Scan for the cell matching the given text and deliver its (X, Y) coordinate at center. 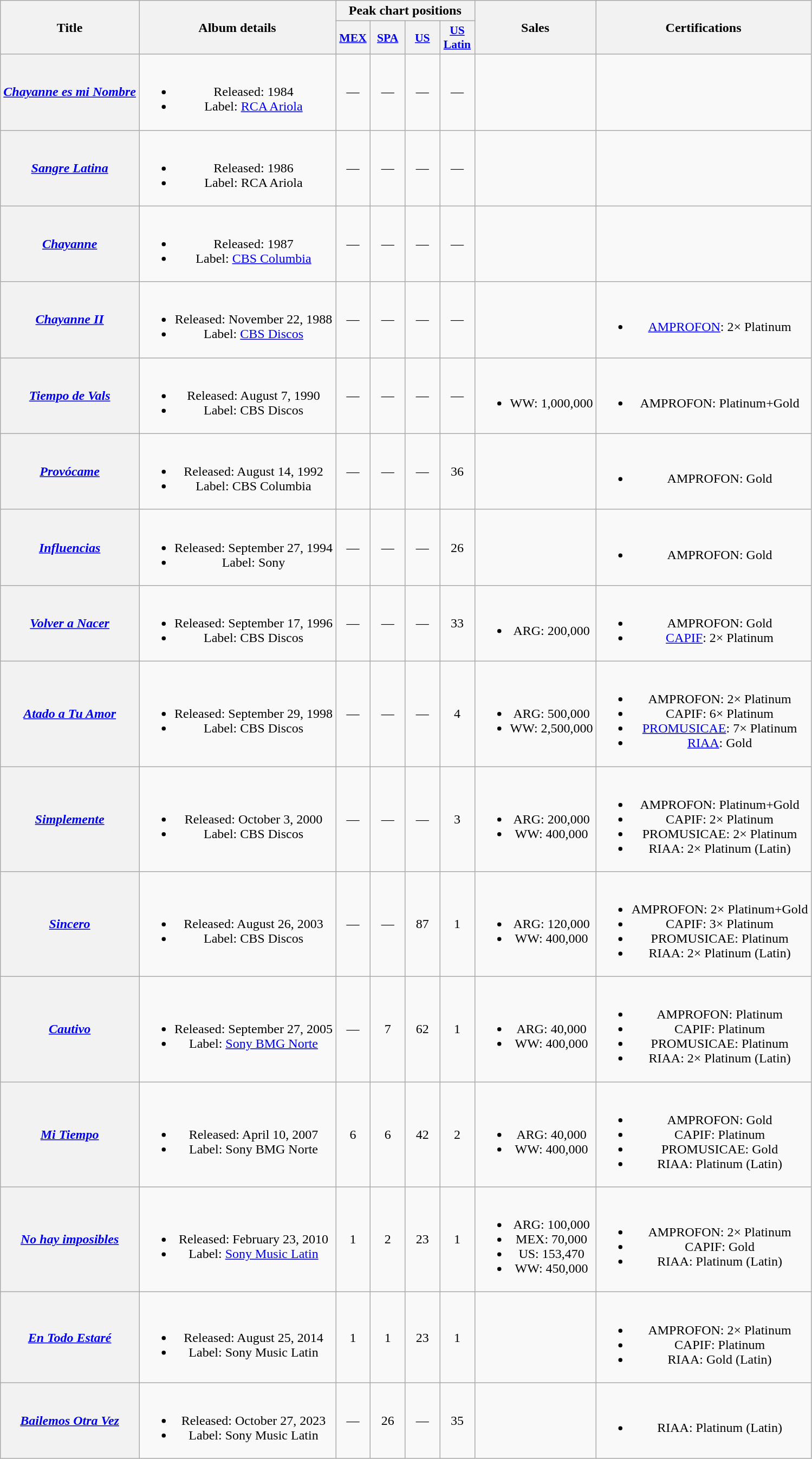
36 (457, 471)
Sincero (70, 924)
7 (388, 1029)
Released: August 7, 1990Label: CBS Discos (237, 395)
Released: September 27, 1994Label: Sony (237, 547)
Sangre Latina (70, 168)
Released: September 27, 2005Label: Sony BMG Norte (237, 1029)
AMPROFON: GoldCAPIF: PlatinumPROMUSICAE: GoldRIAA: Platinum (Latin) (703, 1134)
Released: September 17, 1996Label: CBS Discos (237, 623)
No hay imposibles (70, 1240)
62 (423, 1029)
Released: 1984Label: RCA Ariola (237, 92)
Cautivo (70, 1029)
33 (457, 623)
AMPROFON: GoldCAPIF: 2× Platinum (703, 623)
USLatin (457, 38)
Released: August 26, 2003Label: CBS Discos (237, 924)
AMPROFON: 2× PlatinumCAPIF: PlatinumRIAA: Gold (Latin) (703, 1337)
Mi Tiempo (70, 1134)
Peak chart positions (405, 11)
87 (423, 924)
RIAA: Platinum (Latin) (703, 1421)
Atado a Tu Amor (70, 714)
Released: October 3, 2000Label: CBS Discos (237, 819)
US (423, 38)
AMPROFON: 2× PlatinumCAPIF: GoldRIAA: Platinum (Latin) (703, 1240)
Released: April 10, 2007Label: Sony BMG Norte (237, 1134)
MEX (353, 38)
Chayanne es mi Nombre (70, 92)
Released: 1986Label: RCA Ariola (237, 168)
Released: February 23, 2010Label: Sony Music Latin (237, 1240)
42 (423, 1134)
Bailemos Otra Vez (70, 1421)
Released: September 29, 1998Label: CBS Discos (237, 714)
ARG: 200,000 (535, 623)
Album details (237, 27)
AMPROFON: Platinum+GoldCAPIF: 2× PlatinumPROMUSICAE: 2× PlatinumRIAA: 2× Platinum (Latin) (703, 819)
WW: 1,000,000 (535, 395)
Certifications (703, 27)
Released: 1987Label: CBS Columbia (237, 244)
ARG: 120,000WW: 400,000 (535, 924)
4 (457, 714)
Provócame (70, 471)
AMPROFON: 2× Platinum (703, 320)
Volver a Nacer (70, 623)
ARG: 500,000WW: 2,500,000 (535, 714)
Released: October 27, 2023Label: Sony Music Latin (237, 1421)
3 (457, 819)
Chayanne (70, 244)
AMPROFON: 2× PlatinumCAPIF: 6× PlatinumPROMUSICAE: 7× PlatinumRIAA: Gold (703, 714)
ARG: 100,000MEX: 70,000US: 153,470WW: 450,000 (535, 1240)
En Todo Estaré (70, 1337)
AMPROFON: Platinum+Gold (703, 395)
Influencias (70, 547)
35 (457, 1421)
Simplemente (70, 819)
ARG: 200,000WW: 400,000 (535, 819)
Sales (535, 27)
Chayanne II (70, 320)
AMPROFON: 2× Platinum+GoldCAPIF: 3× PlatinumPROMUSICAE: PlatinumRIAA: 2× Platinum (Latin) (703, 924)
Released: August 25, 2014Label: Sony Music Latin (237, 1337)
Released: August 14, 1992Label: CBS Columbia (237, 471)
SPA (388, 38)
Released: November 22, 1988Label: CBS Discos (237, 320)
Tiempo de Vals (70, 395)
AMPROFON: PlatinumCAPIF: PlatinumPROMUSICAE: PlatinumRIAA: 2× Platinum (Latin) (703, 1029)
Title (70, 27)
